Scan for the cell matching the given text and deliver its [X, Y] coordinate at center. 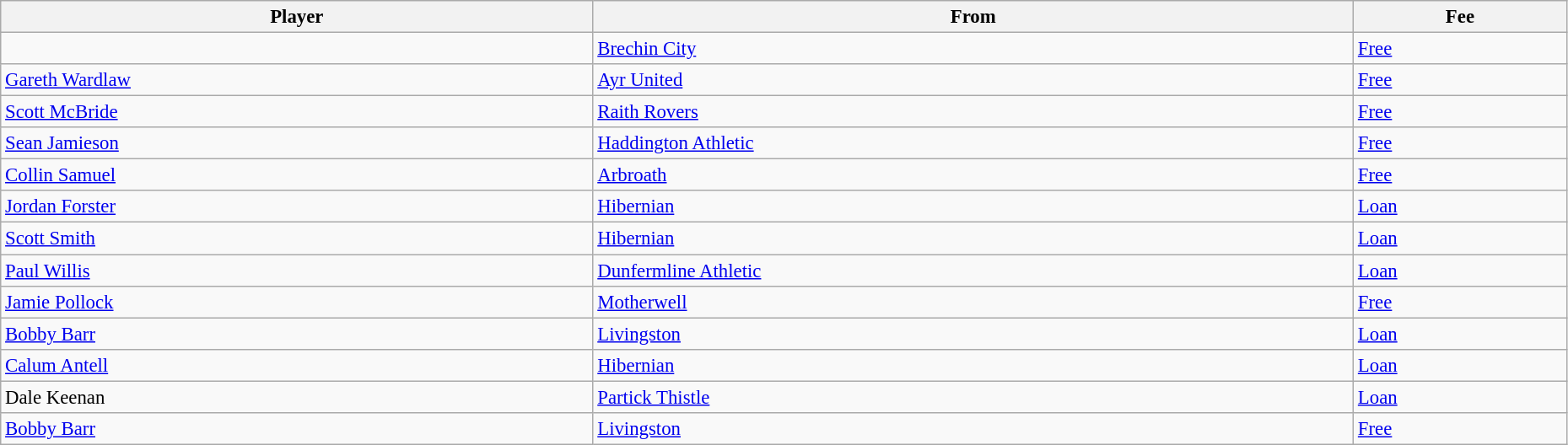
Arbroath [973, 175]
Jordan Forster [297, 206]
From [973, 17]
Fee [1461, 17]
Haddington Athletic [973, 143]
Calum Antell [297, 365]
Gareth Wardlaw [297, 80]
Scott Smith [297, 239]
Brechin City [973, 49]
Sean Jamieson [297, 143]
Raith Rovers [973, 112]
Collin Samuel [297, 175]
Motherwell [973, 302]
Jamie Pollock [297, 302]
Paul Willis [297, 271]
Ayr United [973, 80]
Player [297, 17]
Dunfermline Athletic [973, 271]
Partick Thistle [973, 397]
Dale Keenan [297, 397]
Scott McBride [297, 112]
